From the cell containing the given text, extract its center point as [X, Y] coordinate. 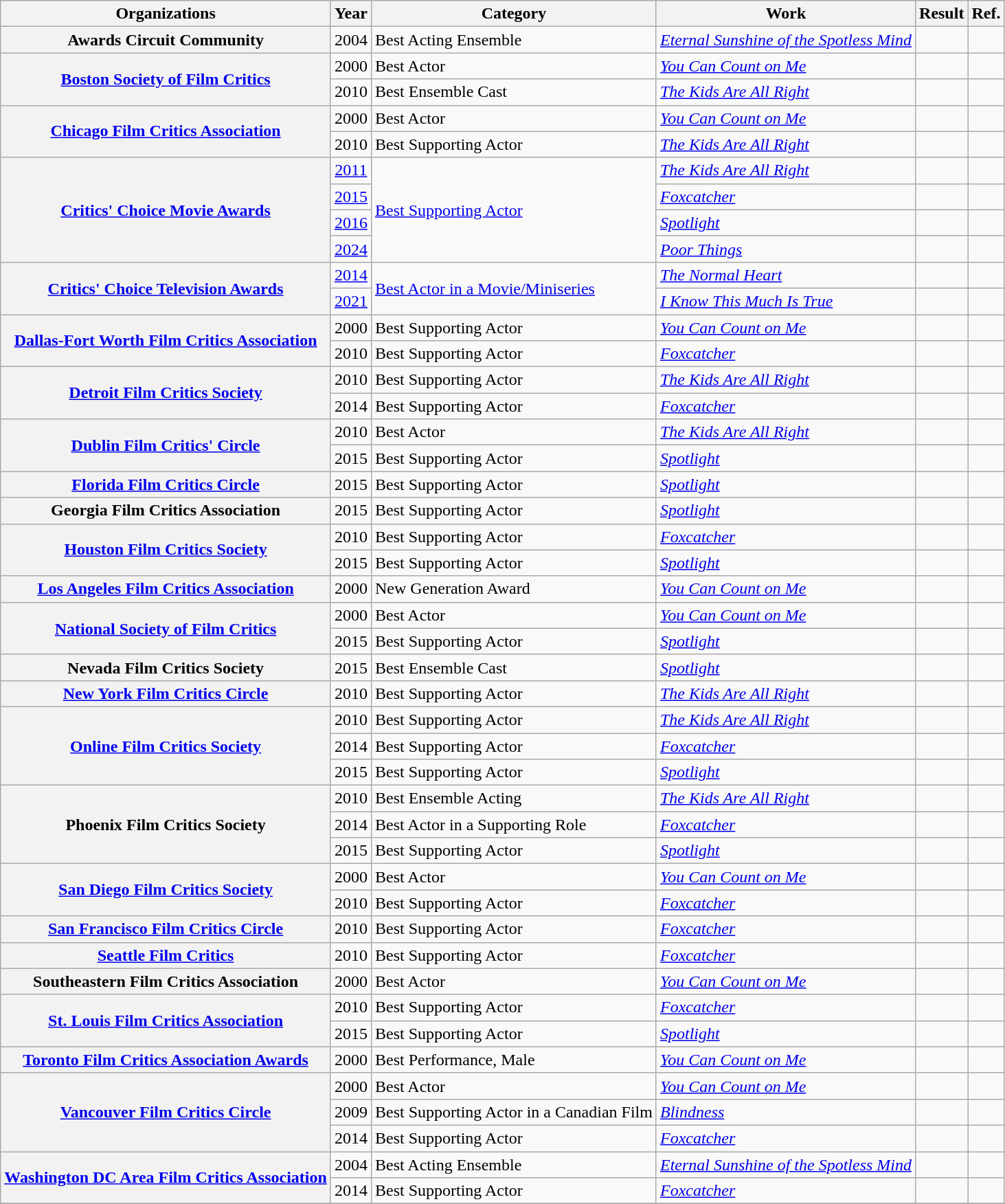
Poor Things [786, 249]
2024 [350, 249]
Ref. [986, 14]
Vancouver Film Critics Circle [166, 1112]
2011 [350, 170]
New Generation Award [514, 589]
Organizations [166, 14]
Dallas-Fort Worth Film Critics Association [166, 341]
2021 [350, 301]
Best Actor in a Supporting Role [514, 825]
2009 [350, 1112]
New York Film Critics Circle [166, 693]
Phoenix Film Critics Society [166, 825]
Georgia Film Critics Association [166, 511]
Houston Film Critics Society [166, 550]
Online Film Critics Society [166, 746]
Work [786, 14]
Critics' Choice Television Awards [166, 288]
The Normal Heart [786, 275]
Category [514, 14]
Southeastern Film Critics Association [166, 981]
Detroit Film Critics Society [166, 393]
Critics' Choice Movie Awards [166, 210]
San Diego Film Critics Society [166, 890]
Awards Circuit Community [166, 40]
I Know This Much Is True [786, 301]
Los Angeles Film Critics Association [166, 589]
National Society of Film Critics [166, 628]
Chicago Film Critics Association [166, 131]
2016 [350, 223]
Best Performance, Male [514, 1060]
Florida Film Critics Circle [166, 484]
San Francisco Film Critics Circle [166, 929]
Best Actor in a Movie/Miniseries [514, 288]
Blindness [786, 1112]
Toronto Film Critics Association Awards [166, 1060]
Washington DC Area Film Critics Association [166, 1178]
Seattle Film Critics [166, 955]
Dublin Film Critics' Circle [166, 445]
Best Supporting Actor in a Canadian Film [514, 1112]
Result [942, 14]
St. Louis Film Critics Association [166, 1021]
Boston Society of Film Critics [166, 79]
Best Ensemble Acting [514, 799]
Nevada Film Critics Society [166, 667]
Year [350, 14]
